Return (x, y) of the center of cell containing provided text 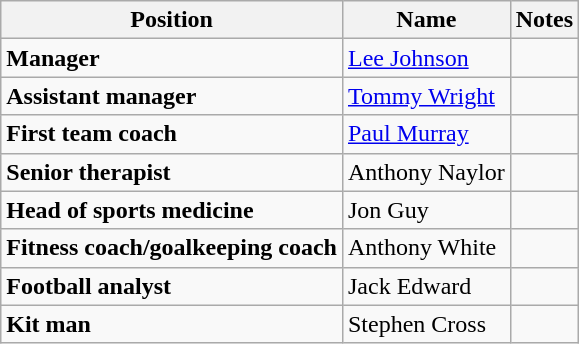
Fitness coach/goalkeeping coach (172, 248)
Senior therapist (172, 172)
Paul Murray (426, 134)
Stephen Cross (426, 324)
Head of sports medicine (172, 210)
Football analyst (172, 286)
Manager (172, 58)
Tommy Wright (426, 96)
Notes (544, 20)
First team coach (172, 134)
Kit man (172, 324)
Assistant manager (172, 96)
Anthony White (426, 248)
Lee Johnson (426, 58)
Anthony Naylor (426, 172)
Name (426, 20)
Jack Edward (426, 286)
Position (172, 20)
Jon Guy (426, 210)
